Identify which cell holds the provided text, then report its (X, Y) central coordinate. 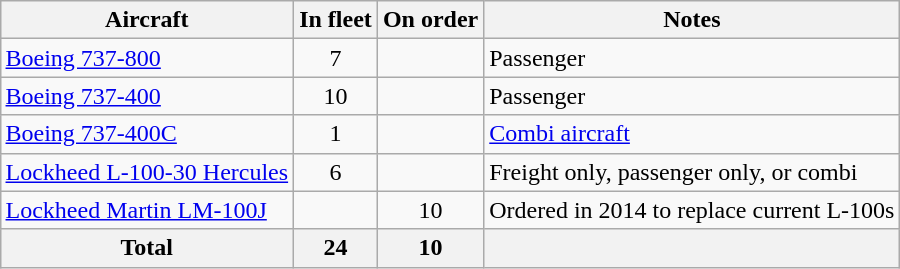
1 (336, 134)
Lockheed Martin LM-100J (147, 210)
Aircraft (147, 20)
7 (336, 58)
Boeing 737-400 (147, 96)
In fleet (336, 20)
Combi aircraft (692, 134)
On order (430, 20)
Lockheed L-100-30 Hercules (147, 172)
24 (336, 248)
Freight only, passenger only, or combi (692, 172)
Boeing 737-800 (147, 58)
6 (336, 172)
Boeing 737-400C (147, 134)
Total (147, 248)
Notes (692, 20)
Ordered in 2014 to replace current L-100s (692, 210)
